Find where the given text appears and provide that cell's center as [x, y] coordinate. 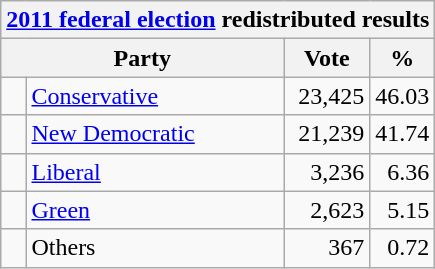
% [402, 58]
6.36 [402, 172]
5.15 [402, 210]
367 [327, 248]
41.74 [402, 134]
21,239 [327, 134]
Conservative [155, 96]
46.03 [402, 96]
3,236 [327, 172]
23,425 [327, 96]
Party [142, 58]
Others [155, 248]
2011 federal election redistributed results [218, 20]
New Democratic [155, 134]
Vote [327, 58]
Green [155, 210]
Liberal [155, 172]
0.72 [402, 248]
2,623 [327, 210]
